Pinpoint the cell where the given text exists, returning its [x, y] midpoint coordinate. 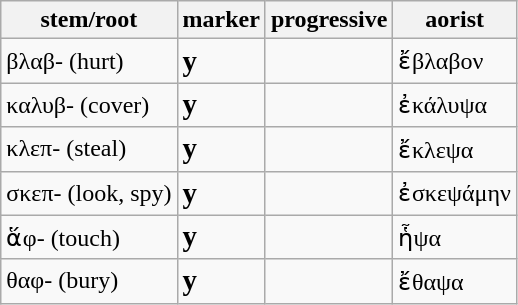
βλαβ- (hurt) [89, 61]
ἔκλεψα [455, 149]
κλεπ- (steal) [89, 149]
καλυβ- (cover) [89, 105]
ἐκάλυψα [455, 105]
ἔβλαβον [455, 61]
ἐσκεψάμην [455, 193]
aorist [455, 20]
σκεπ- (look, spy) [89, 193]
progressive [329, 20]
ἅφ- (touch) [89, 237]
ἔθαψα [455, 281]
marker [221, 20]
stem/root [89, 20]
ἧψα [455, 237]
θαφ- (bury) [89, 281]
